Scan for the cell matching the given text and deliver its (X, Y) coordinate at center. 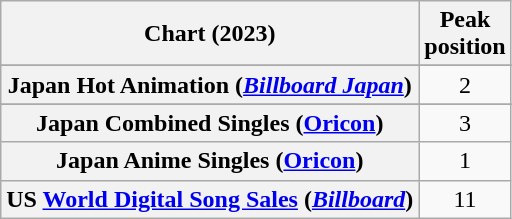
Japan Combined Singles (Oricon) (210, 123)
3 (465, 123)
Peakposition (465, 34)
2 (465, 85)
Japan Hot Animation (Billboard Japan) (210, 85)
Chart (2023) (210, 34)
1 (465, 161)
11 (465, 199)
Japan Anime Singles (Oricon) (210, 161)
US World Digital Song Sales (Billboard) (210, 199)
